Determine the [X, Y] coordinate at the center of the cell enclosing the given text.  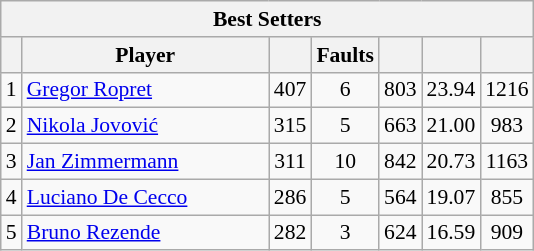
23.94 [452, 90]
21.00 [452, 126]
909 [506, 233]
Best Setters [268, 19]
10 [345, 162]
Gregor Ropret [146, 90]
624 [400, 233]
Player [146, 55]
407 [290, 90]
Luciano De Cecco [146, 197]
Faults [345, 55]
1216 [506, 90]
315 [290, 126]
286 [290, 197]
Jan Zimmermann [146, 162]
16.59 [452, 233]
Nikola Jovović [146, 126]
19.07 [452, 197]
282 [290, 233]
983 [506, 126]
4 [12, 197]
803 [400, 90]
2 [12, 126]
663 [400, 126]
6 [345, 90]
20.73 [452, 162]
564 [400, 197]
1163 [506, 162]
Bruno Rezende [146, 233]
1 [12, 90]
842 [400, 162]
311 [290, 162]
855 [506, 197]
